Detect which cell encompasses the target text, then output its [X, Y] center coordinate. 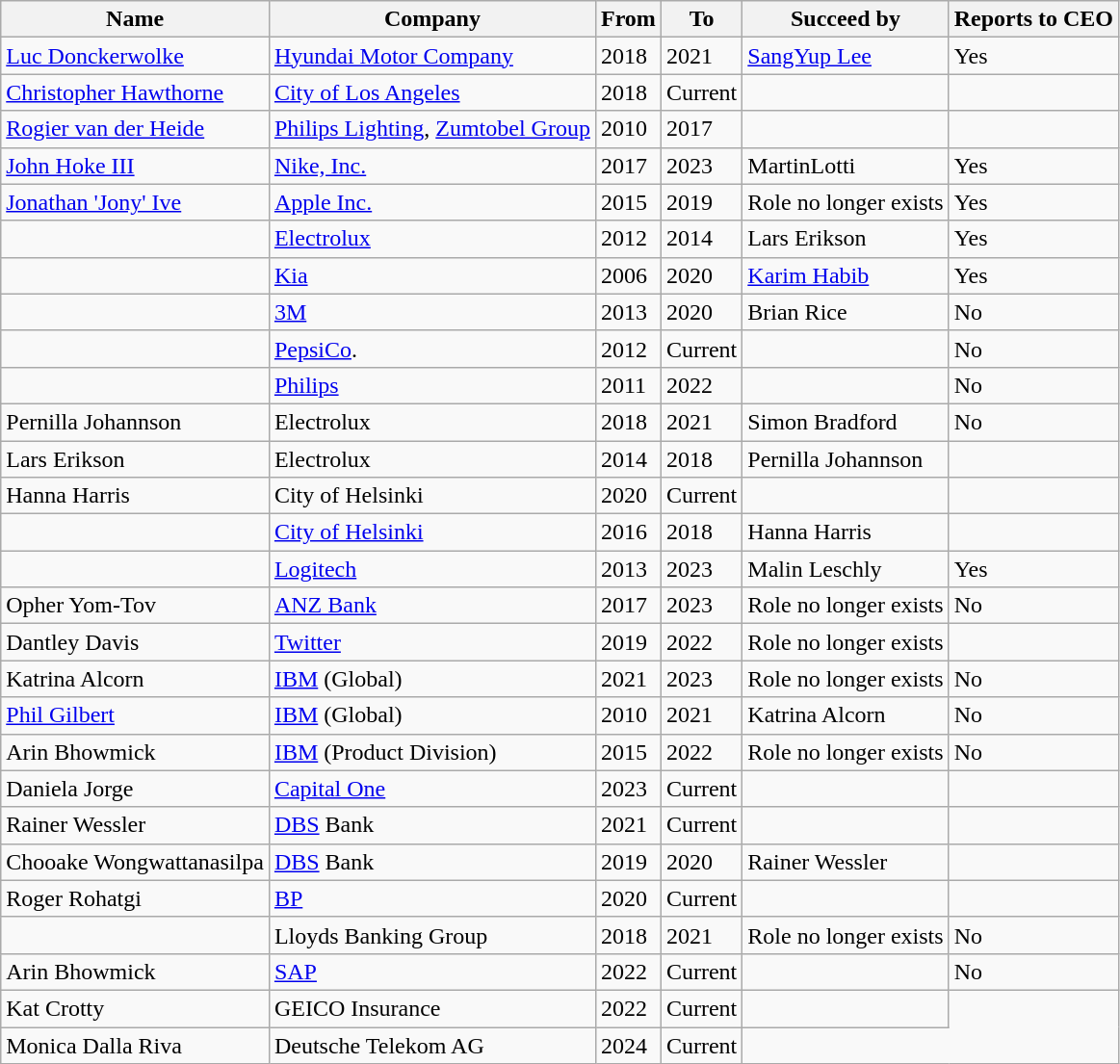
Brian Rice [846, 312]
SangYup Lee [846, 56]
3M [431, 312]
Malin Leschly [846, 569]
Kat Crotty [135, 1008]
Karim Habib [846, 275]
John Hoke III [135, 166]
PepsiCo. [431, 349]
Capital One [431, 789]
2011 [628, 385]
Hyundai Motor Company [431, 56]
2024 [628, 1045]
Opher Yom-Tov [135, 606]
Dantley Davis [135, 642]
Twitter [431, 642]
Company [431, 19]
Roger Rohatgi [135, 898]
ANZ Bank [431, 606]
Lloyds Banking Group [431, 935]
Nike, Inc. [431, 166]
SAP [431, 972]
Rogier van der Heide [135, 129]
Apple Inc. [431, 202]
Philips [431, 385]
GEICO Insurance [431, 1008]
Kia [431, 275]
Reports to CEO [1033, 19]
Daniela Jorge [135, 789]
Succeed by [846, 19]
Logitech [431, 569]
MartinLotti [846, 166]
Name [135, 19]
To [701, 19]
2006 [628, 275]
Simon Bradford [846, 422]
Phil Gilbert [135, 715]
Deutsche Telekom AG [431, 1045]
BP [431, 898]
From [628, 19]
Luc Donckerwolke [135, 56]
Philips Lighting, Zumtobel Group [431, 129]
IBM (Product Division) [431, 752]
Christopher Hawthorne [135, 92]
Jonathan 'Jony' Ive [135, 202]
2016 [628, 532]
Monica Dalla Riva [135, 1045]
Chooake Wongwattanasilpa [135, 862]
City of Los Angeles [431, 92]
